Pinpoint the cell where the given text exists, returning its (x, y) midpoint coordinate. 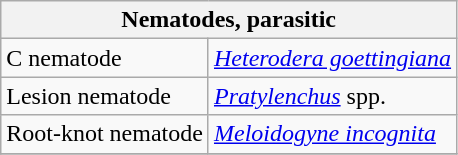
C nematode (105, 58)
Heterodera goettingiana (332, 58)
Pratylenchus spp. (332, 96)
Root-knot nematode (105, 134)
Lesion nematode (105, 96)
Nematodes, parasitic (229, 20)
Meloidogyne incognita (332, 134)
